Provide the [x, y] coordinate of the cell's center where the given text is located.  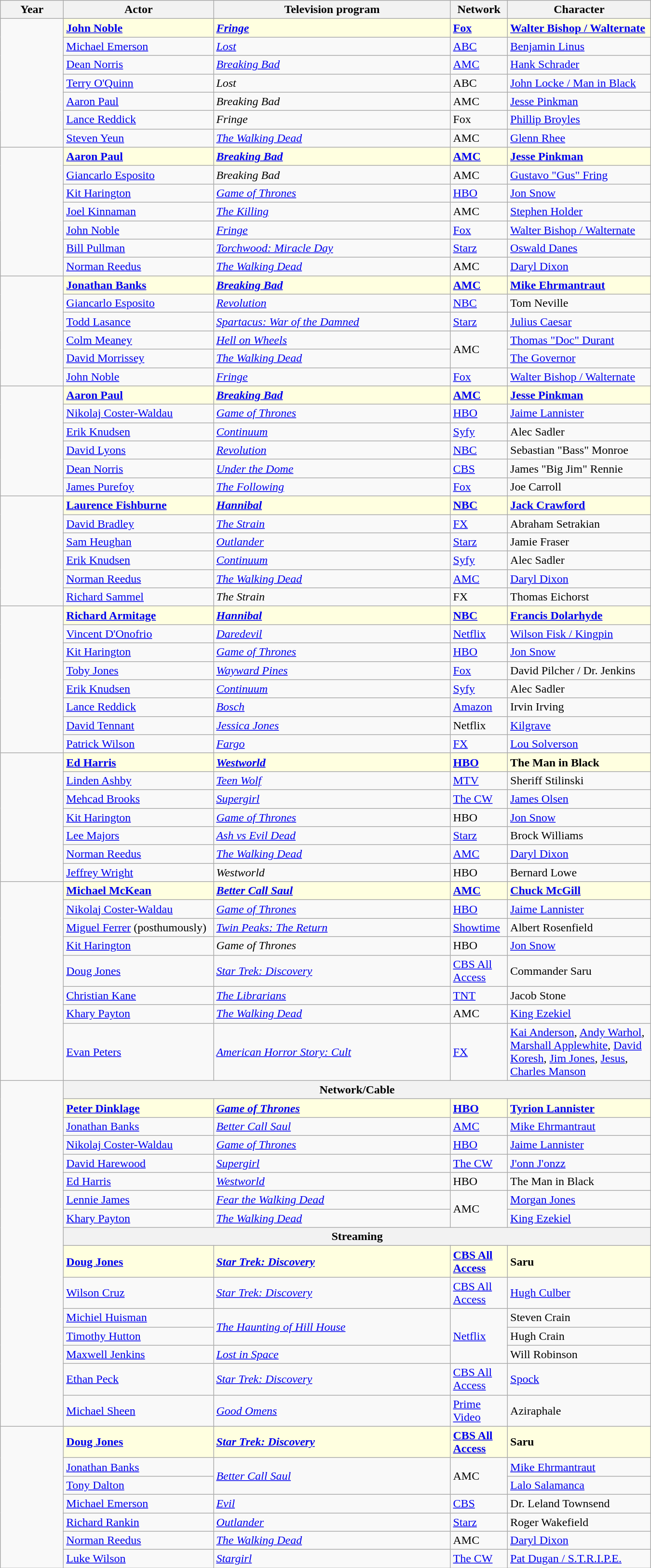
Timothy Hutton [139, 1336]
Ethan Peck [139, 1379]
Brock Williams [580, 836]
Vincent D'Onofrio [139, 634]
Amazon [479, 707]
David Bradley [139, 523]
Laurence Fishburne [139, 505]
Mehcad Brooks [139, 799]
J'onn J'onzz [580, 1163]
Jacob Stone [580, 995]
Bosch [332, 707]
Michael McKean [139, 891]
The Librarians [332, 995]
Steven Crain [580, 1318]
Bernard Lowe [580, 873]
Spock [580, 1379]
Network [479, 10]
Benjamin Linus [580, 46]
Lee Majors [139, 836]
Good Omens [332, 1410]
Actor [139, 10]
Jamie Fraser [580, 542]
Television program [332, 10]
The Following [332, 487]
TNT [479, 995]
Year [32, 10]
Abraham Setrakian [580, 523]
Maxwell Jenkins [139, 1354]
Teen Wolf [332, 780]
Jessica Jones [332, 725]
Tyrion Lannister [580, 1108]
Thomas "Doc" Durant [580, 340]
Network/Cable [357, 1090]
Francis Dolarhyde [580, 615]
Peter Dinklage [139, 1108]
Will Robinson [580, 1354]
Wayward Pines [332, 670]
Lou Solverson [580, 744]
Twin Peaks: The Return [332, 927]
Prime Video [479, 1410]
Thomas Eichorst [580, 597]
Hugh Crain [580, 1336]
Richard Rankin [139, 1522]
Steven Yeun [139, 138]
Evan Peters [139, 1051]
The Governor [580, 358]
Hell on Wheels [332, 340]
Spartacus: War of the Damned [332, 322]
Dr. Leland Townsend [580, 1503]
James "Big Jim" Rennie [580, 468]
MTV [479, 780]
Todd Lasance [139, 322]
Kai Anderson, Andy Warhol, Marshall Applewhite, David Koresh, Jim Jones, Jesus, Charles Manson [580, 1051]
Hugh Culber [580, 1293]
Tom Neville [580, 303]
Torchwood: Miracle Day [332, 248]
Julius Caesar [580, 322]
Streaming [357, 1237]
David Harewood [139, 1163]
The Killing [332, 211]
Christian Kane [139, 995]
Bill Pullman [139, 248]
American Horror Story: Cult [332, 1051]
Lost in Space [332, 1354]
The Haunting of Hill House [332, 1327]
Linden Ashby [139, 780]
Joe Carroll [580, 487]
Sheriff Stilinski [580, 780]
Commander Saru [580, 970]
Michiel Huisman [139, 1318]
Daredevil [332, 634]
Stargirl [332, 1559]
David Pilcher / Dr. Jenkins [580, 670]
David Lyons [139, 450]
Michael Sheen [139, 1410]
David Morrissey [139, 358]
Stephen Holder [580, 211]
Richard Armitage [139, 615]
Sebastian "Bass" Monroe [580, 450]
Lalo Salamanca [580, 1485]
Joel Kinnaman [139, 211]
Fear the Walking Dead [332, 1200]
Showtime [479, 927]
Irvin Irving [580, 707]
Toby Jones [139, 670]
Under the Dome [332, 468]
David Tennant [139, 725]
Tony Dalton [139, 1485]
Richard Sammel [139, 597]
James Purefoy [139, 487]
Miguel Ferrer (posthumously) [139, 927]
Jeffrey Wright [139, 873]
Patrick Wilson [139, 744]
Pat Dugan / S.T.R.I.P.E. [580, 1559]
Morgan Jones [580, 1200]
Fargo [332, 744]
John Locke / Man in Black [580, 83]
Hank Schrader [580, 65]
Kilgrave [580, 725]
Roger Wakefield [580, 1522]
Evil [332, 1503]
Phillip Broyles [580, 120]
Wilson Fisk / Kingpin [580, 634]
Wilson Cruz [139, 1293]
Gustavo "Gus" Fring [580, 175]
Sam Heughan [139, 542]
Oswald Danes [580, 248]
Character [580, 10]
Colm Meaney [139, 340]
Luke Wilson [139, 1559]
Terry O'Quinn [139, 83]
James Olsen [580, 799]
Glenn Rhee [580, 138]
Jack Crawford [580, 505]
Albert Rosenfield [580, 927]
Ash vs Evil Dead [332, 836]
Chuck McGill [580, 891]
Aziraphale [580, 1410]
Lennie James [139, 1200]
